Scan for the cell matching the given text and deliver its (X, Y) coordinate at center. 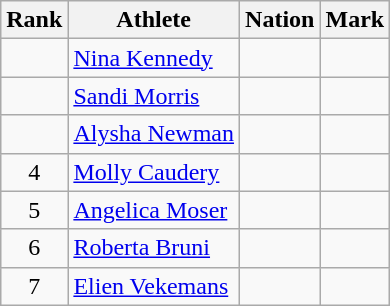
Sandi Morris (154, 96)
7 (34, 286)
Athlete (154, 20)
Nina Kennedy (154, 58)
5 (34, 210)
Molly Caudery (154, 172)
Roberta Bruni (154, 248)
Nation (280, 20)
4 (34, 172)
Angelica Moser (154, 210)
Elien Vekemans (154, 286)
Rank (34, 20)
Mark (355, 20)
6 (34, 248)
Alysha Newman (154, 134)
